From the cell containing the given text, extract its center point as (x, y) coordinate. 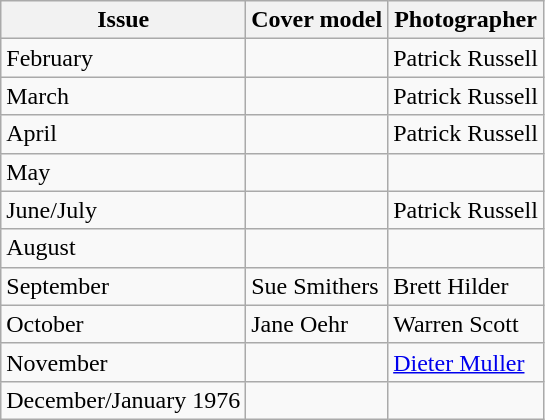
April (124, 134)
June/July (124, 210)
Cover model (317, 20)
Dieter Muller (466, 362)
March (124, 96)
August (124, 248)
Brett Hilder (466, 286)
February (124, 58)
Sue Smithers (317, 286)
September (124, 286)
May (124, 172)
Photographer (466, 20)
November (124, 362)
December/January 1976 (124, 400)
Jane Oehr (317, 324)
Issue (124, 20)
Warren Scott (466, 324)
October (124, 324)
